From the cell containing the given text, extract its center point as [X, Y] coordinate. 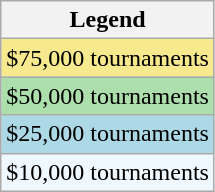
$75,000 tournaments [108, 58]
$10,000 tournaments [108, 172]
Legend [108, 20]
$25,000 tournaments [108, 134]
$50,000 tournaments [108, 96]
